Capture the cell that displays the provided text and extract its [X, Y] central coordinate. 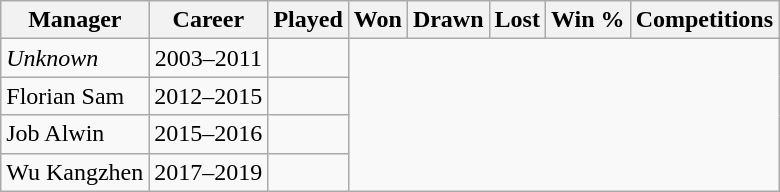
Career [208, 20]
Lost [517, 20]
2015–2016 [208, 134]
2003–2011 [208, 58]
Unknown [75, 58]
Wu Kangzhen [75, 172]
Competitions [704, 20]
Played [308, 20]
Won [378, 20]
Manager [75, 20]
Drawn [448, 20]
Win % [588, 20]
Florian Sam [75, 96]
2012–2015 [208, 96]
Job Alwin [75, 134]
2017–2019 [208, 172]
